Capture the cell that displays the provided text and extract its [x, y] central coordinate. 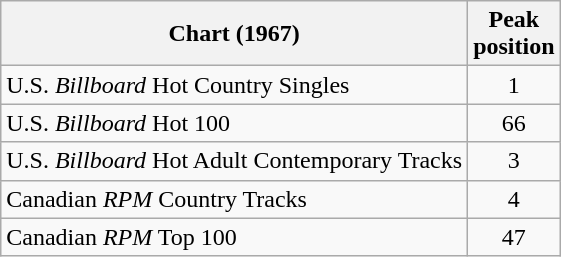
66 [514, 123]
U.S. Billboard Hot Country Singles [234, 85]
1 [514, 85]
Chart (1967) [234, 34]
Peakposition [514, 34]
Canadian RPM Top 100 [234, 237]
Canadian RPM Country Tracks [234, 199]
47 [514, 237]
4 [514, 199]
U.S. Billboard Hot Adult Contemporary Tracks [234, 161]
3 [514, 161]
U.S. Billboard Hot 100 [234, 123]
